Determine the [X, Y] coordinate at the center of the cell enclosing the given text.  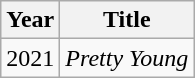
Year [30, 20]
Pretty Young [127, 58]
Title [127, 20]
2021 [30, 58]
